Return the (x, y) coordinate for the center point of the cell that contains the specified text.  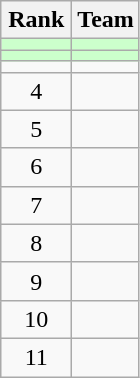
9 (36, 281)
Rank (36, 20)
10 (36, 319)
8 (36, 243)
5 (36, 129)
4 (36, 91)
6 (36, 167)
11 (36, 357)
7 (36, 205)
Team (106, 20)
